Detect which cell encompasses the target text, then output its (X, Y) center coordinate. 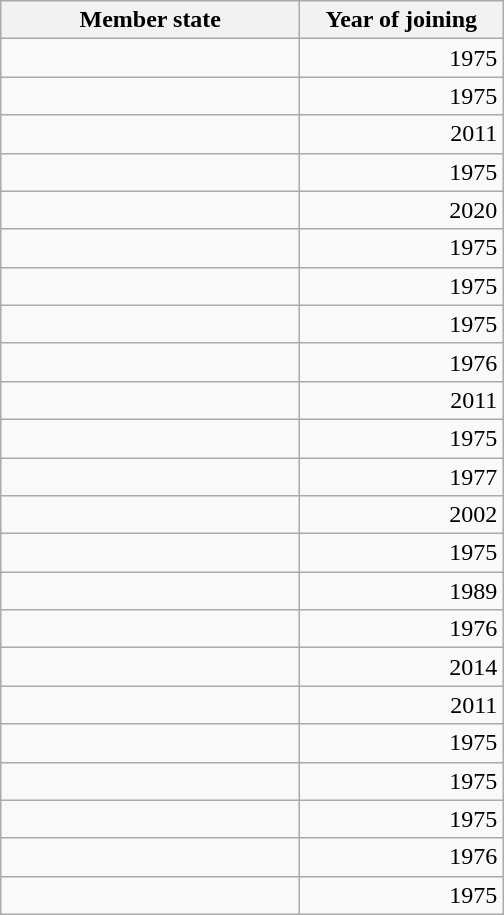
Member state (150, 20)
2002 (402, 515)
2020 (402, 210)
2014 (402, 667)
1977 (402, 477)
Year of joining (402, 20)
1989 (402, 591)
